Output the (x, y) coordinate of the center of the cell containing the given text.  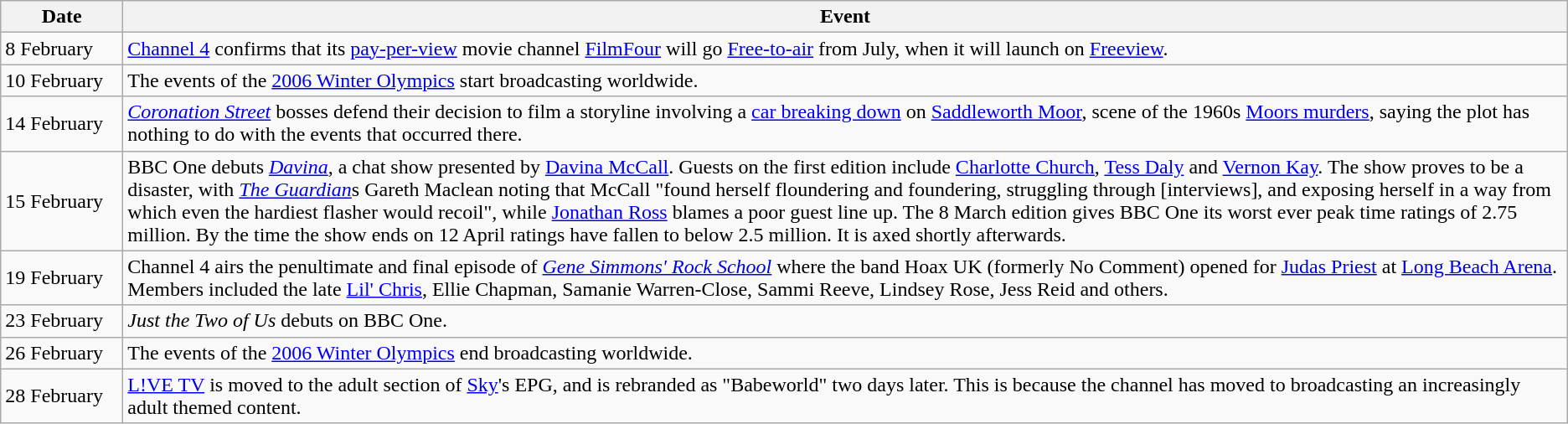
26 February (62, 353)
The events of the 2006 Winter Olympics start broadcasting worldwide. (845, 80)
Just the Two of Us debuts on BBC One. (845, 321)
19 February (62, 278)
10 February (62, 80)
Date (62, 17)
14 February (62, 124)
Channel 4 confirms that its pay-per-view movie channel FilmFour will go Free-to-air from July, when it will launch on Freeview. (845, 49)
15 February (62, 201)
The events of the 2006 Winter Olympics end broadcasting worldwide. (845, 353)
23 February (62, 321)
Event (845, 17)
28 February (62, 396)
8 February (62, 49)
